Determine the (X, Y) coordinate at the center of the cell enclosing the given text.  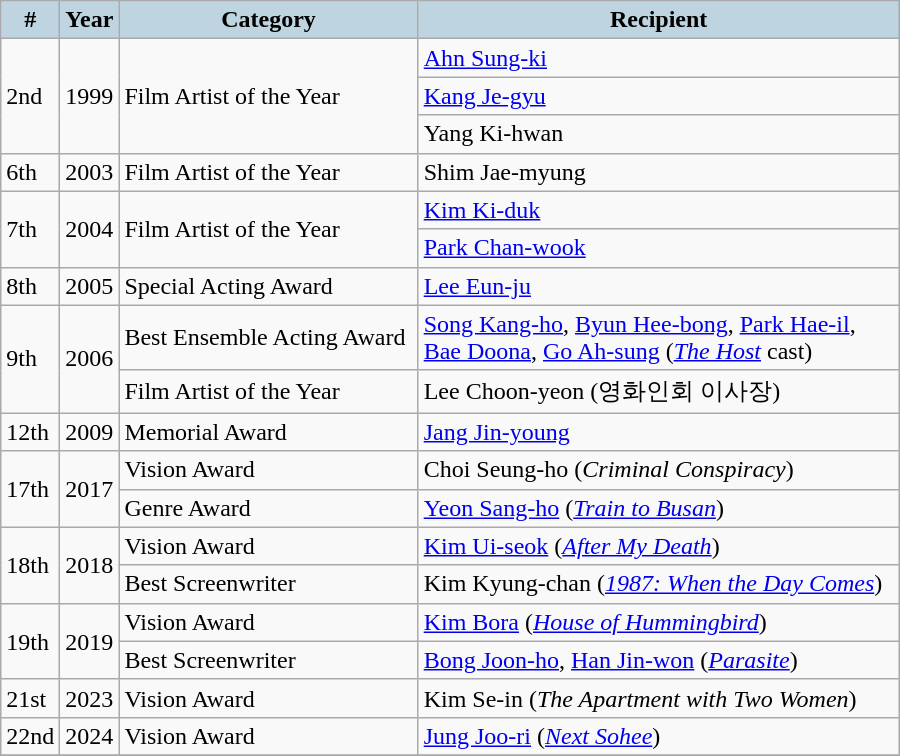
2009 (90, 432)
6th (30, 172)
2024 (90, 736)
Best Ensemble Acting Award (268, 338)
Kang Je-gyu (658, 96)
22nd (30, 736)
2004 (90, 229)
2019 (90, 641)
Bong Joon-ho, Han Jin-won (Parasite) (658, 660)
1999 (90, 96)
Kim Ki-duk (658, 210)
# (30, 20)
Song Kang-ho, Byun Hee-bong, Park Hae-il, Bae Doona, Go Ah-sung (The Host cast) (658, 338)
Ahn Sung-ki (658, 58)
2006 (90, 359)
2005 (90, 286)
Year (90, 20)
2018 (90, 565)
Kim Se-in (The Apartment with Two Women) (658, 698)
Memorial Award (268, 432)
Special Acting Award (268, 286)
Park Chan-wook (658, 248)
7th (30, 229)
Lee Choon-yeon (영화인회 이사장) (658, 392)
2023 (90, 698)
Category (268, 20)
Yang Ki-hwan (658, 134)
Jung Joo-ri (Next Sohee) (658, 736)
Shim Jae-myung (658, 172)
Lee Eun-ju (658, 286)
Choi Seung-ho (Criminal Conspiracy) (658, 470)
Kim Bora (House of Hummingbird) (658, 622)
Jang Jin-young (658, 432)
12th (30, 432)
9th (30, 359)
Yeon Sang-ho (Train to Busan) (658, 508)
17th (30, 489)
Genre Award (268, 508)
21st (30, 698)
19th (30, 641)
2nd (30, 96)
2003 (90, 172)
Kim Ui-seok (After My Death) (658, 546)
8th (30, 286)
2017 (90, 489)
Kim Kyung-chan (1987: When the Day Comes) (658, 584)
18th (30, 565)
Recipient (658, 20)
